Search for the cell housing the specified text and yield its [x, y] center coordinate. 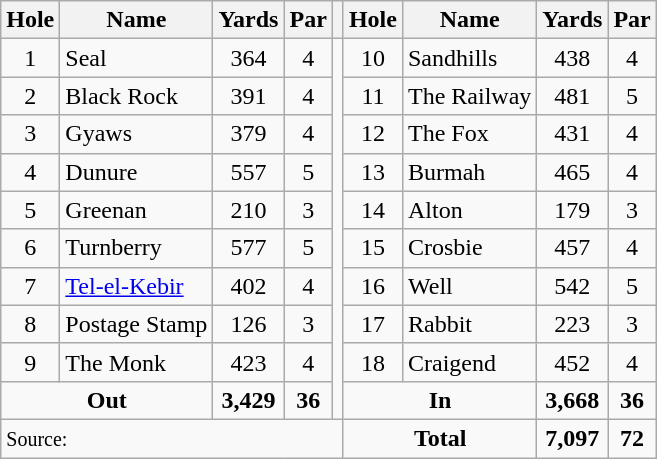
6 [30, 248]
402 [248, 286]
Seal [136, 58]
542 [572, 286]
14 [372, 210]
438 [572, 58]
457 [572, 248]
9 [30, 362]
Postage Stamp [136, 324]
364 [248, 58]
7 [30, 286]
Out [107, 400]
17 [372, 324]
Greenan [136, 210]
465 [572, 172]
Rabbit [469, 324]
7,097 [572, 438]
11 [372, 96]
Dunure [136, 172]
Sandhills [469, 58]
13 [372, 172]
18 [372, 362]
577 [248, 248]
10 [372, 58]
Burmah [469, 172]
423 [248, 362]
Turnberry [136, 248]
The Monk [136, 362]
3,429 [248, 400]
In [440, 400]
Well [469, 286]
Tel-el-Kebir [136, 286]
Black Rock [136, 96]
15 [372, 248]
557 [248, 172]
Source: [172, 438]
16 [372, 286]
223 [572, 324]
8 [30, 324]
179 [572, 210]
452 [572, 362]
431 [572, 134]
210 [248, 210]
3,668 [572, 400]
481 [572, 96]
Gyaws [136, 134]
The Fox [469, 134]
Total [440, 438]
72 [632, 438]
2 [30, 96]
1 [30, 58]
The Railway [469, 96]
Alton [469, 210]
391 [248, 96]
12 [372, 134]
126 [248, 324]
379 [248, 134]
Crosbie [469, 248]
Craigend [469, 362]
